Output the [X, Y] coordinate of the center of the cell containing the given text.  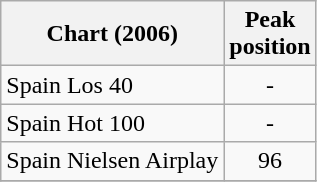
Spain Nielsen Airplay [112, 161]
96 [270, 161]
Peakposition [270, 34]
Spain Los 40 [112, 85]
Chart (2006) [112, 34]
Spain Hot 100 [112, 123]
